For the text-containing cell, return its midpoint in [X, Y] coordinate format. 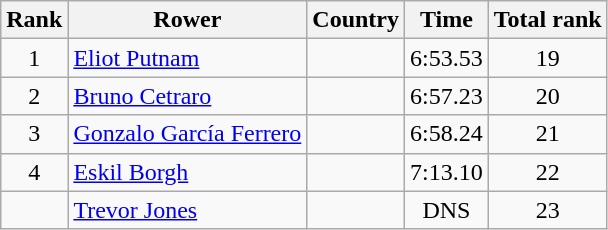
23 [548, 210]
4 [34, 172]
Rank [34, 20]
3 [34, 134]
Eskil Borgh [188, 172]
DNS [447, 210]
20 [548, 96]
6:57.23 [447, 96]
2 [34, 96]
22 [548, 172]
Bruno Cetraro [188, 96]
Gonzalo García Ferrero [188, 134]
19 [548, 58]
Eliot Putnam [188, 58]
6:58.24 [447, 134]
21 [548, 134]
Rower [188, 20]
7:13.10 [447, 172]
1 [34, 58]
Trevor Jones [188, 210]
Total rank [548, 20]
Time [447, 20]
Country [356, 20]
6:53.53 [447, 58]
